Detect which cell encompasses the target text, then output its (X, Y) center coordinate. 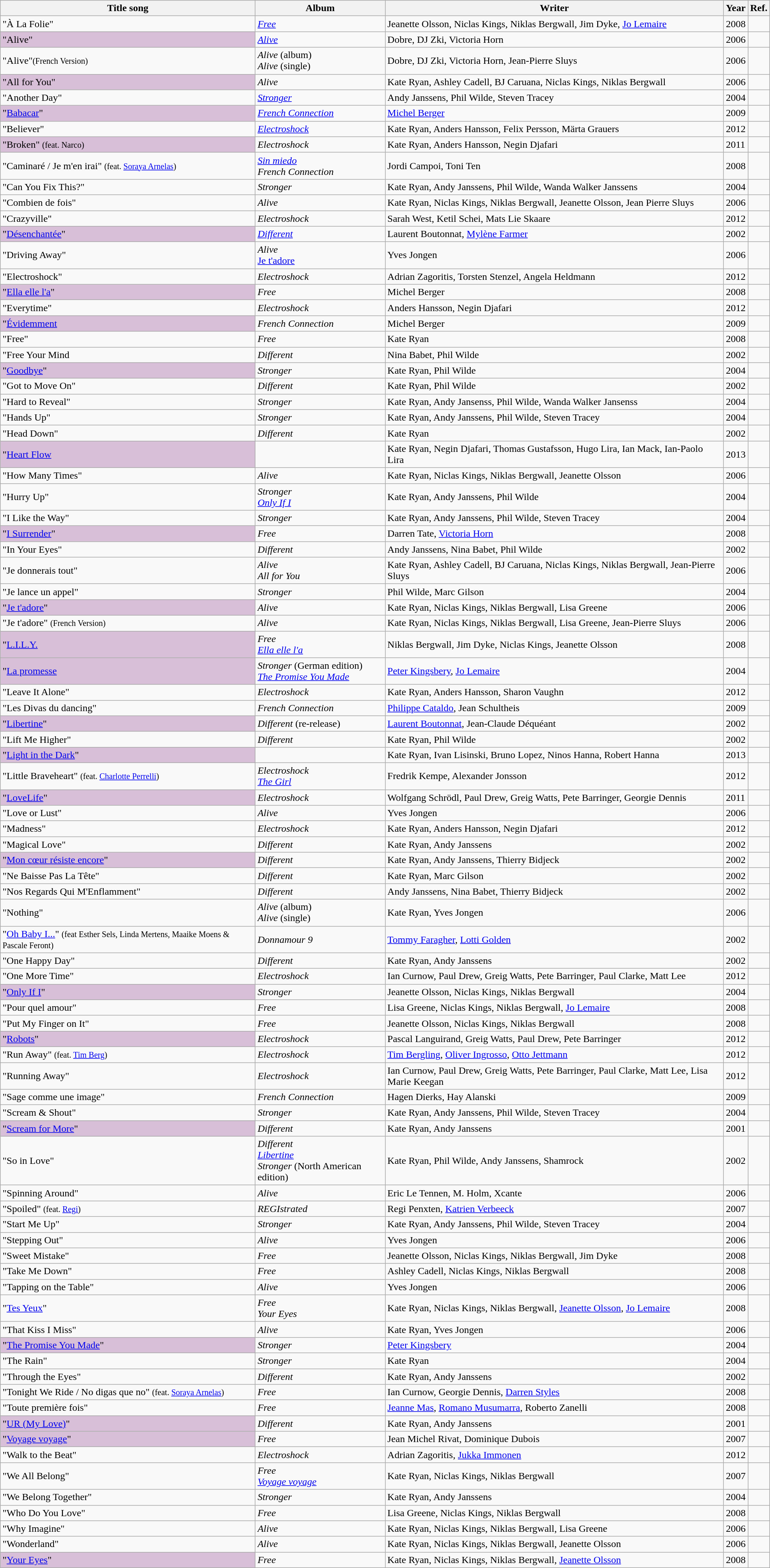
"Tes Yeux" (128, 1308)
Kate Ryan, Ashley Cadell, BJ Caruana, Niclas Kings, Niklas Bergwall (554, 82)
"Sweet Mistake" (128, 1256)
"Évidemment (128, 323)
Fredrik Kempe, Alexander Jonsson (554, 776)
Ian Curnow, Paul Drew, Greig Watts, Pete Barringer, Paul Clarke, Matt Lee (554, 976)
Peter Kingsbery, Jo Lemaire (554, 671)
Andy Janssens, Phil Wilde, Steven Tracey (554, 98)
"Running Away" (128, 1076)
"Madness" (128, 829)
"Another Day" (128, 98)
"Je donnerais tout" (128, 570)
"Leave It Alone" (128, 692)
Laurent Boutonnat, Mylène Farmer (554, 234)
Adrian Zagoritis, Jukka Immonen (554, 1455)
"Mon cœur résiste encore" (128, 860)
Niklas Bergwall, Jim Dyke, Niclas Kings, Jeanette Olsson (554, 644)
"Broken" (feat. Narco) (128, 144)
Ian Curnow, Georgie Dennis, Darren Styles (554, 1392)
"Robots" (128, 1039)
Kate Ryan, Andy Janssens, Phil Wilde (554, 496)
Stronger (German edition)The Promise You Made (320, 671)
"Tapping on the Table" (128, 1287)
"Your Eyes" (128, 1560)
"How Many Times" (128, 475)
Kate Ryan, Niclas Kings, Niklas Bergwall, Jeanette Olsson, Jean Pierre Sluys (554, 202)
Peter Kingsbery (554, 1345)
"Put My Finger on It" (128, 1023)
"La promesse (128, 671)
"Hurry Up" (128, 496)
"Electroshock" (128, 277)
StrongerOnly If I (320, 496)
"Libertine" (128, 724)
FreeElla elle l'a (320, 644)
Anders Hansson, Negin Djafari (554, 308)
"Voyage voyage" (128, 1439)
Year (735, 8)
Jordi Campoi, Toni Ten (554, 165)
Hagen Dierks, Hay Alanski (554, 1097)
"We All Belong" (128, 1476)
"Ne Baisse Pas La Tête" (128, 876)
Tommy Faragher, Lotti Golden (554, 939)
Adrian Zagoritis, Torsten Stenzel, Angela Heldmann (554, 277)
"Désenchantée" (128, 234)
Writer (554, 8)
"So in Love" (128, 1161)
"Free Your Mind (128, 355)
"À La Folie" (128, 24)
Wolfgang Schrödl, Paul Drew, Greig Watts, Pete Barringer, Georgie Dennis (554, 797)
"Lift Me Higher" (128, 739)
Andy Janssens, Nina Babet, Phil Wilde (554, 549)
"Pour quel amour" (128, 1007)
Ref. (758, 8)
Laurent Boutonnat, Jean-Claude Déquéant (554, 724)
"All for You" (128, 82)
"That Kiss I Miss" (128, 1329)
Pascal Languirand, Greig Watts, Paul Drew, Pete Barringer (554, 1039)
"Combien de fois" (128, 202)
"Oh Baby I..." (feat Esther Sels, Linda Mertens, Maaike Moens & Pascale Feront) (128, 939)
Kate Ryan, Andy Jansenss, Phil Wilde, Wanda Walker Jansenss (554, 402)
"I Like the Way" (128, 518)
ElectroshockThe Girl (320, 776)
"Little Braveheart" (feat. Charlotte Perrelli) (128, 776)
"Scream & Shout" (128, 1113)
Lisa Greene, Niclas Kings, Niklas Bergwall (554, 1513)
"Stepping Out" (128, 1240)
Kate Ryan, Ashley Cadell, BJ Caruana, Niclas Kings, Niklas Bergwall, Jean-Pierre Sluys (554, 570)
Regi Penxten, Katrien Verbeeck (554, 1209)
"Hard to Reveal" (128, 402)
"Sage comme une image" (128, 1097)
"One Happy Day" (128, 961)
Kate Ryan, Niclas Kings, Niklas Bergwall, Lisa Greene, Jean-Pierre Sluys (554, 623)
Eric Le Tennen, M. Holm, Xcante (554, 1193)
"Spoiled" (feat. Regi) (128, 1209)
Ian Curnow, Paul Drew, Greig Watts, Pete Barringer, Paul Clarke, Matt Lee, Lisa Marie Keegan (554, 1076)
Darren Tate, Victoria Horn (554, 534)
Album (320, 8)
"Goodbye" (128, 370)
"Magical Love" (128, 844)
"Why Imagine" (128, 1528)
"Believer" (128, 129)
Kate Ryan, Phil Wilde, Andy Janssens, Shamrock (554, 1161)
Kate Ryan, Niclas Kings, Niklas Bergwall, Jeanette Olsson, Jo Lemaire (554, 1308)
Kate Ryan, Ivan Lisinski, Bruno Lopez, Ninos Hanna, Robert Hanna (554, 755)
Lisa Greene, Niclas Kings, Niklas Bergwall, Jo Lemaire (554, 1007)
"Je t'adore" (128, 607)
"Driving Away" (128, 255)
AliveJe t'adore (320, 255)
"Free" (128, 339)
"LoveLife" (128, 797)
"Who Do You Love" (128, 1513)
"Tonight We Ride / No digas que no" (feat. Soraya Arnelas) (128, 1392)
"In Your Eyes" (128, 549)
Ashley Cadell, Niclas Kings, Niklas Bergwall (554, 1271)
FreeYour Eyes (320, 1308)
Kate Ryan, Negin Djafari, Thomas Gustafsson, Hugo Lira, Ian Mack, Ian-Paolo Lira (554, 454)
"Alive"(French Version) (128, 61)
"Les Divas du dancing" (128, 708)
Philippe Cataldo, Jean Schultheis (554, 708)
"UR (My Love)" (128, 1424)
Dobre, DJ Zki, Victoria Horn, Jean-Pierre Sluys (554, 61)
"L.I.L.Y. (128, 644)
"Take Me Down" (128, 1271)
Sin miedoFrench Connection (320, 165)
Kate Ryan, Marc Gilson (554, 876)
"Toute première fois" (128, 1408)
DifferentLibertineStronger (North American edition) (320, 1161)
"Ella elle l'a" (128, 292)
Donnamour 9 (320, 939)
"The Rain" (128, 1361)
Jean Michel Rivat, Dominique Dubois (554, 1439)
"We Belong Together" (128, 1497)
"Je lance un appel" (128, 592)
"Can You Fix This?" (128, 187)
"Hands Up" (128, 417)
"Light in the Dark" (128, 755)
"Scream for More" (128, 1128)
"Love or Lust" (128, 813)
Different (re-release) (320, 724)
Kate Ryan, Andy Janssens, Phil Wilde, Wanda Walker Janssens (554, 187)
REGIstrated (320, 1209)
"Run Away" (feat. Tim Berg) (128, 1054)
"Caminaré / Je m'en irai" (feat. Soraya Arnelas) (128, 165)
"Heart Flow (128, 454)
Sarah West, Ketil Schei, Mats Lie Skaare (554, 219)
"I Surrender" (128, 534)
"Got to Move On" (128, 386)
Kate Ryan, Andy Janssens, Thierry Bidjeck (554, 860)
"Only If I" (128, 992)
"Start Me Up" (128, 1224)
"One More Time" (128, 976)
Nina Babet, Phil Wilde (554, 355)
Title song (128, 8)
"Nos Regards Qui M'Enflamment" (128, 891)
"Walk to the Beat" (128, 1455)
"Spinning Around" (128, 1193)
"Wonderland" (128, 1544)
AliveAll for You (320, 570)
"The Promise You Made" (128, 1345)
Tim Bergling, Oliver Ingrosso, Otto Jettmann (554, 1054)
Jeanne Mas, Romano Musumarra, Roberto Zanelli (554, 1408)
"Alive" (128, 40)
"Everytime" (128, 308)
Phil Wilde, Marc Gilson (554, 592)
Jeanette Olsson, Niclas Kings, Niklas Bergwall, Jim Dyke (554, 1256)
Andy Janssens, Nina Babet, Thierry Bidjeck (554, 891)
"Nothing" (128, 913)
Kate Ryan, Anders Hansson, Felix Persson, Märta Grauers (554, 129)
Kate Ryan, Niclas Kings, Niklas Bergwall (554, 1476)
FreeVoyage voyage (320, 1476)
"Crazyville" (128, 219)
"Through the Eyes" (128, 1377)
"Head Down" (128, 433)
Jeanette Olsson, Niclas Kings, Niklas Bergwall, Jim Dyke, Jo Lemaire (554, 24)
Kate Ryan, Anders Hansson, Sharon Vaughn (554, 692)
"Je t'adore" (French Version) (128, 623)
Dobre, DJ Zki, Victoria Horn (554, 40)
"Babacar" (128, 113)
